Detect which cell encompasses the target text, then output its (x, y) center coordinate. 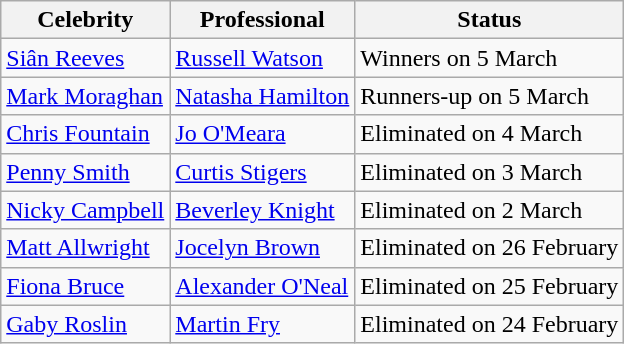
Celebrity (86, 20)
Matt Allwright (86, 248)
Winners on 5 March (490, 58)
Eliminated on 3 March (490, 172)
Eliminated on 24 February (490, 324)
Jocelyn Brown (262, 248)
Natasha Hamilton (262, 96)
Professional (262, 20)
Mark Moraghan (86, 96)
Chris Fountain (86, 134)
Alexander O'Neal (262, 286)
Siân Reeves (86, 58)
Martin Fry (262, 324)
Jo O'Meara (262, 134)
Penny Smith (86, 172)
Eliminated on 25 February (490, 286)
Russell Watson (262, 58)
Status (490, 20)
Curtis Stigers (262, 172)
Gaby Roslin (86, 324)
Eliminated on 2 March (490, 210)
Beverley Knight (262, 210)
Nicky Campbell (86, 210)
Fiona Bruce (86, 286)
Eliminated on 4 March (490, 134)
Eliminated on 26 February (490, 248)
Runners-up on 5 March (490, 96)
